For the text-containing cell, return its midpoint in [x, y] coordinate format. 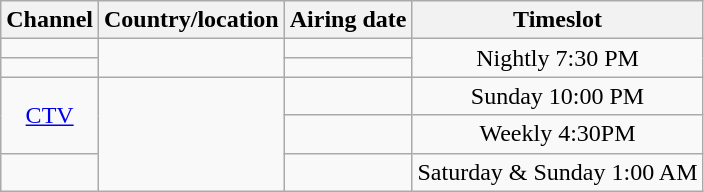
Airing date [348, 20]
Timeslot [558, 20]
Channel [50, 20]
Nightly 7:30 PM [558, 58]
Saturday & Sunday 1:00 AM [558, 172]
Sunday 10:00 PM [558, 96]
Weekly 4:30PM [558, 134]
Country/location [192, 20]
CTV [50, 115]
